From the cell containing the given text, extract its center point as [X, Y] coordinate. 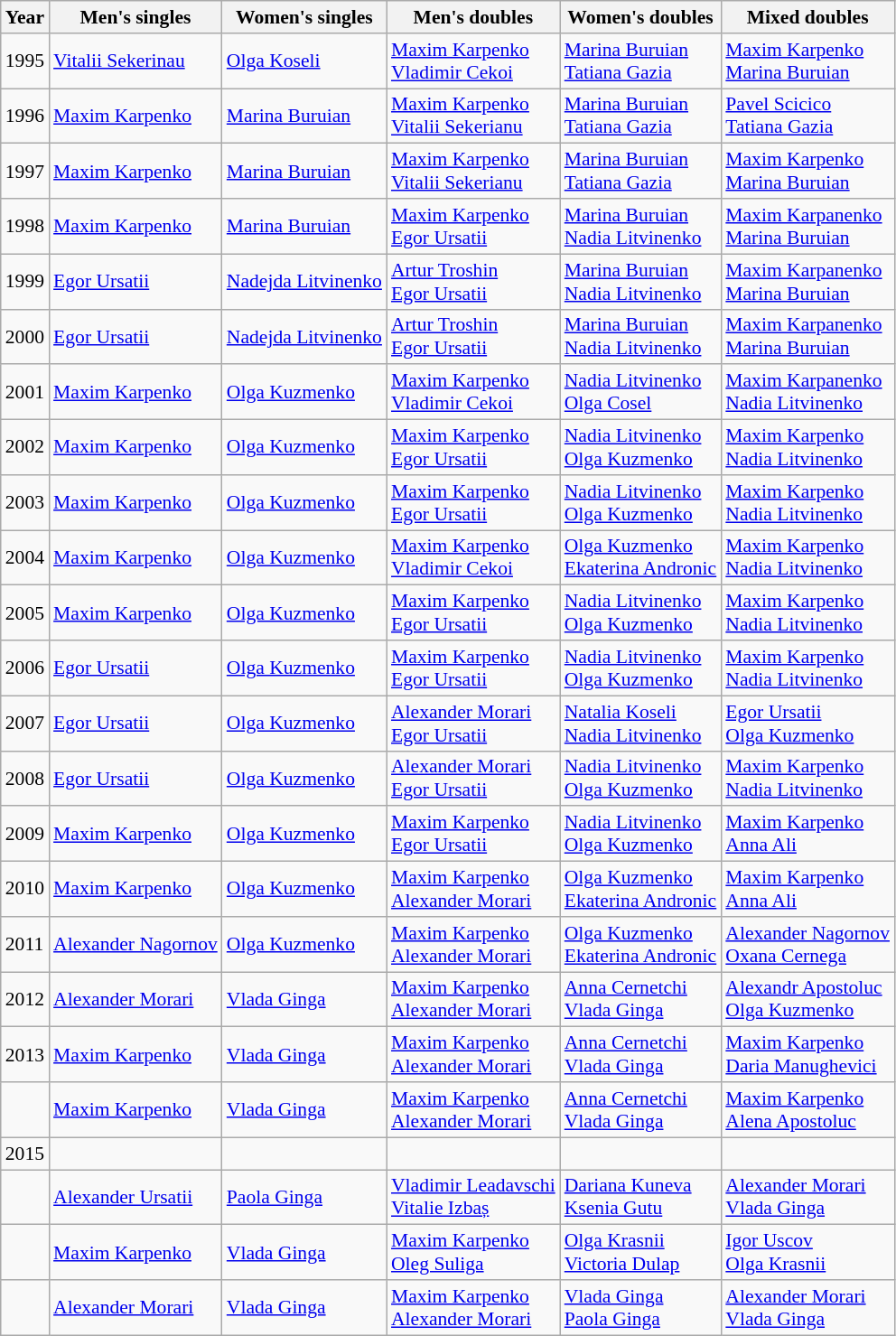
Alexander Nagornov [135, 945]
Natalia KoseliNadia Litvinenko [641, 723]
2002 [25, 448]
2012 [25, 999]
2009 [25, 835]
1995 [25, 61]
2001 [25, 392]
2013 [25, 1055]
2005 [25, 612]
Men's doubles [473, 17]
2000 [25, 336]
Paola Ginga [304, 1198]
Alexander NagornovOxana Cernega [807, 945]
1999 [25, 282]
Vladimir LeadavschiVitalie Izbaș [473, 1198]
2011 [25, 945]
Maxim KarpenkoDaria Manughevici [807, 1055]
2015 [25, 1154]
Vitalii Sekerinau [135, 61]
Olga Koseli [304, 61]
Men's singles [135, 17]
2003 [25, 502]
Women's doubles [641, 17]
Year [25, 17]
Alexandr ApostolucOlga Kuzmenko [807, 999]
2008 [25, 779]
1997 [25, 172]
Nadia LitvinenkoOlga Cosel [641, 392]
Maxim KarpanenkoNadia Litvinenko [807, 392]
Pavel ScicicoTatiana Gazia [807, 116]
Vlada GingaPaola Ginga [641, 1308]
Women's singles [304, 17]
Olga KrasniiVictoria Dulap [641, 1252]
Igor UscovOlga Krasnii [807, 1252]
Maxim KarpenkoAlena Apostoluc [807, 1109]
2004 [25, 558]
2007 [25, 723]
Maxim KarpenkoOleg Suliga [473, 1252]
Dariana KunevaKsenia Gutu [641, 1198]
2010 [25, 889]
1998 [25, 226]
Mixed doubles [807, 17]
Egor UrsatiiOlga Kuzmenko [807, 723]
1996 [25, 116]
Alexander Ursatii [135, 1198]
2006 [25, 668]
